Scan for the cell matching the given text and deliver its (X, Y) coordinate at center. 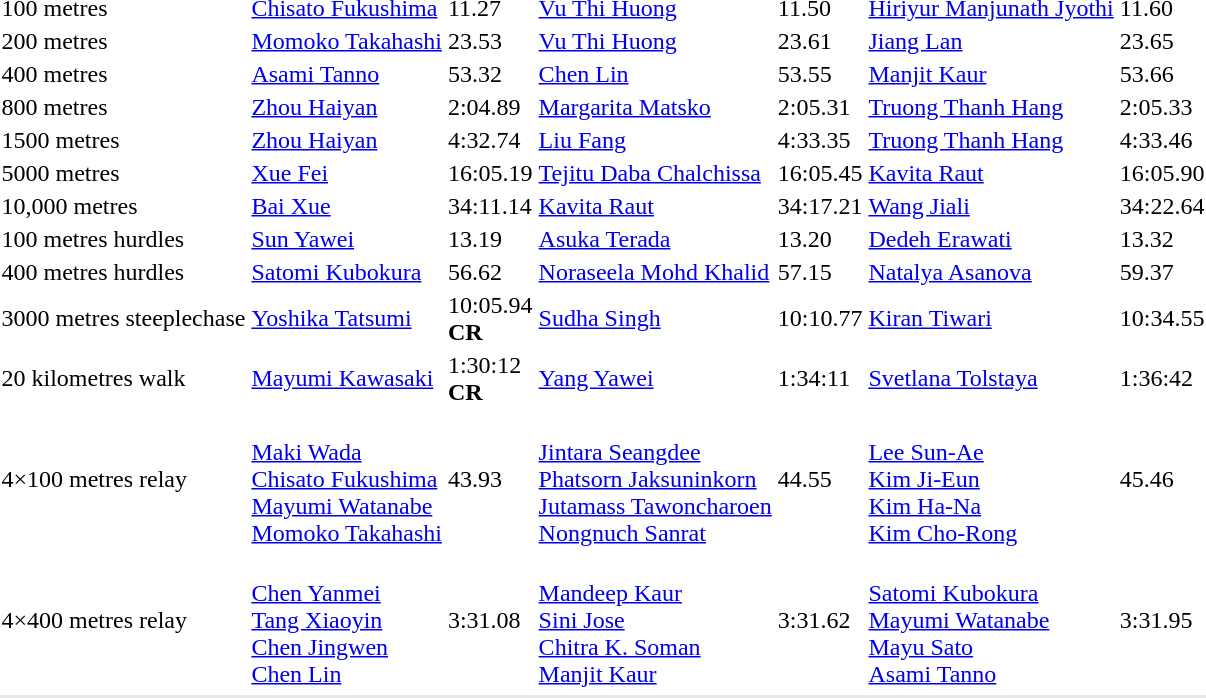
3000 metres steeplechase (124, 318)
1500 metres (124, 140)
Margarita Matsko (655, 107)
Xue Fei (347, 173)
10:05.94CR (490, 318)
Satomi KubokuraMayumi WatanabeMayu SatoAsami Tanno (991, 620)
Asami Tanno (347, 74)
53.32 (490, 74)
Bai Xue (347, 206)
34:17.21 (820, 206)
Dedeh Erawati (991, 239)
Natalya Asanova (991, 272)
45.46 (1162, 479)
16:05.19 (490, 173)
Kiran Tiwari (991, 318)
400 metres (124, 74)
3:31.95 (1162, 620)
Yang Yawei (655, 378)
Asuka Terada (655, 239)
Mayumi Kawasaki (347, 378)
Chen Lin (655, 74)
10:10.77 (820, 318)
5000 metres (124, 173)
1:30:12CR (490, 378)
Jintara SeangdeePhatsorn JaksuninkornJutamass TawoncharoenNongnuch Sanrat (655, 479)
3:31.62 (820, 620)
Maki WadaChisato FukushimaMayumi WatanabeMomoko Takahashi (347, 479)
Tejitu Daba Chalchissa (655, 173)
13.32 (1162, 239)
2:05.33 (1162, 107)
3:31.08 (490, 620)
57.15 (820, 272)
53.66 (1162, 74)
4×100 metres relay (124, 479)
800 metres (124, 107)
23.53 (490, 41)
20 kilometres walk (124, 378)
34:22.64 (1162, 206)
43.93 (490, 479)
59.37 (1162, 272)
44.55 (820, 479)
Momoko Takahashi (347, 41)
4:33.35 (820, 140)
2:04.89 (490, 107)
Jiang Lan (991, 41)
1:34:11 (820, 378)
1:36:42 (1162, 378)
Chen YanmeiTang XiaoyinChen JingwenChen Lin (347, 620)
Lee Sun-AeKim Ji-EunKim Ha-NaKim Cho-Rong (991, 479)
Vu Thi Huong (655, 41)
Manjit Kaur (991, 74)
4:32.74 (490, 140)
Yoshika Tatsumi (347, 318)
100 metres hurdles (124, 239)
200 metres (124, 41)
13.19 (490, 239)
Wang Jiali (991, 206)
16:05.45 (820, 173)
2:05.31 (820, 107)
53.55 (820, 74)
16:05.90 (1162, 173)
34:11.14 (490, 206)
Mandeep KaurSini JoseChitra K. SomanManjit Kaur (655, 620)
4:33.46 (1162, 140)
23.65 (1162, 41)
13.20 (820, 239)
Noraseela Mohd Khalid (655, 272)
23.61 (820, 41)
Sun Yawei (347, 239)
4×400 metres relay (124, 620)
Liu Fang (655, 140)
Sudha Singh (655, 318)
400 metres hurdles (124, 272)
10,000 metres (124, 206)
10:34.55 (1162, 318)
56.62 (490, 272)
Svetlana Tolstaya (991, 378)
Satomi Kubokura (347, 272)
